Locate the cell with the specified text and output its (X, Y) center coordinate. 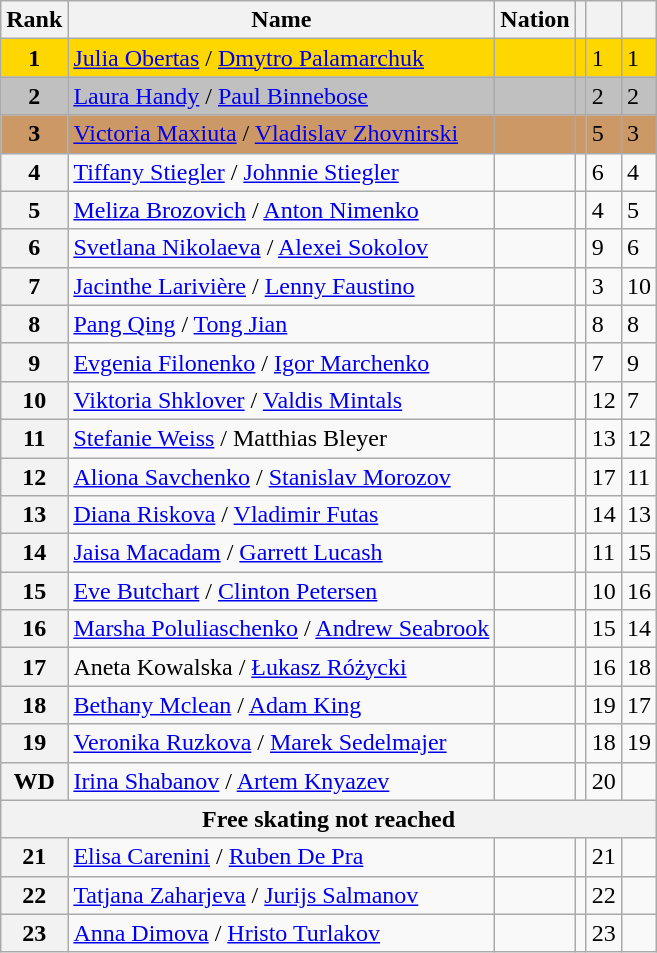
Svetlana Nikolaeva / Alexei Sokolov (282, 248)
Rank (34, 20)
Julia Obertas / Dmytro Palamarchuk (282, 58)
Diana Riskova / Vladimir Futas (282, 515)
Veronika Ruzkova / Marek Sedelmajer (282, 743)
Jaisa Macadam / Garrett Lucash (282, 553)
Irina Shabanov / Artem Knyazev (282, 781)
Bethany Mclean / Adam King (282, 705)
Eve Butchart / Clinton Petersen (282, 591)
Meliza Brozovich / Anton Nimenko (282, 210)
Anna Dimova / Hristo Turlakov (282, 933)
Evgenia Filonenko / Igor Marchenko (282, 362)
20 (604, 781)
Aliona Savchenko / Stanislav Morozov (282, 477)
Nation (535, 20)
WD (34, 781)
Tatjana Zaharjeva / Jurijs Salmanov (282, 895)
Marsha Poluliaschenko / Andrew Seabrook (282, 629)
Laura Handy / Paul Binnebose (282, 96)
Name (282, 20)
Jacinthe Larivière / Lenny Faustino (282, 286)
Victoria Maxiuta / Vladislav Zhovnirski (282, 134)
Tiffany Stiegler / Johnnie Stiegler (282, 172)
Elisa Carenini / Ruben De Pra (282, 857)
Pang Qing / Tong Jian (282, 324)
Free skating not reached (329, 819)
Aneta Kowalska / Łukasz Różycki (282, 667)
Viktoria Shklover / Valdis Mintals (282, 400)
Stefanie Weiss / Matthias Bleyer (282, 438)
